Identify which cell holds the provided text, then report its [x, y] central coordinate. 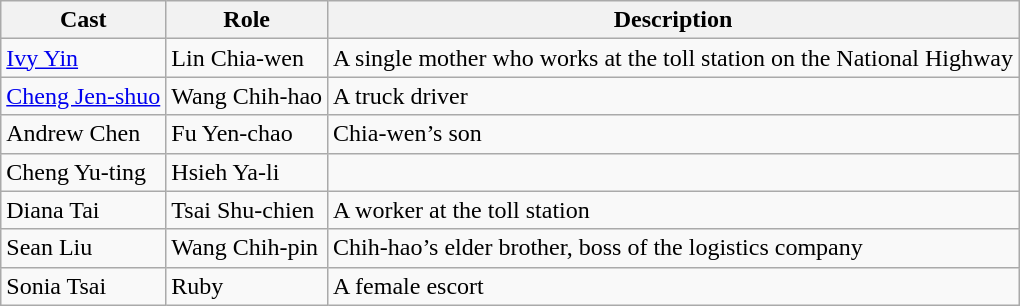
Cheng Yu-ting [84, 172]
Cheng Jen-shuo [84, 96]
Ruby [247, 286]
Role [247, 20]
Lin Chia-wen [247, 58]
A female escort [674, 286]
Ivy Yin [84, 58]
Fu Yen-chao [247, 134]
Wang Chih-hao [247, 96]
Cast [84, 20]
Diana Tai [84, 210]
Wang Chih-pin [247, 248]
Tsai Shu-chien [247, 210]
A single mother who works at the toll station on the National Highway [674, 58]
Andrew Chen [84, 134]
A truck driver [674, 96]
A worker at the toll station [674, 210]
Chia-wen’s son [674, 134]
Sean Liu [84, 248]
Description [674, 20]
Sonia Tsai [84, 286]
Chih-hao’s elder brother, boss of the logistics company [674, 248]
Hsieh Ya-li [247, 172]
